Locate the cell with the specified text and output its [x, y] center coordinate. 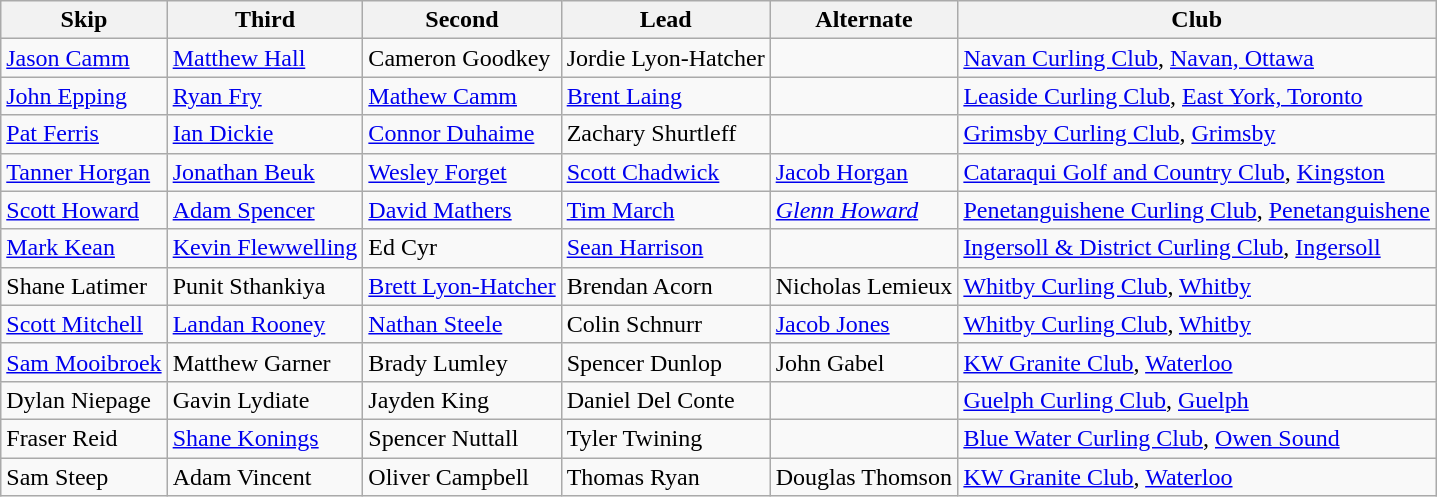
Nicholas Lemieux [864, 286]
Navan Curling Club, Navan, Ottawa [1197, 58]
Scott Howard [84, 210]
Mark Kean [84, 248]
Adam Spencer [265, 210]
Thomas Ryan [666, 477]
Landan Rooney [265, 324]
Ian Dickie [265, 134]
Tyler Twining [666, 438]
Brent Laing [666, 96]
Mathew Camm [462, 96]
Jason Camm [84, 58]
Sean Harrison [666, 248]
Spencer Nuttall [462, 438]
Pat Ferris [84, 134]
Tim March [666, 210]
Douglas Thomson [864, 477]
Glenn Howard [864, 210]
David Mathers [462, 210]
Jonathan Beuk [265, 172]
Jacob Jones [864, 324]
Spencer Dunlop [666, 362]
Brady Lumley [462, 362]
Gavin Lydiate [265, 400]
Scott Chadwick [666, 172]
Second [462, 20]
Shane Konings [265, 438]
Sam Mooibroek [84, 362]
Connor Duhaime [462, 134]
Leaside Curling Club, East York, Toronto [1197, 96]
Blue Water Curling Club, Owen Sound [1197, 438]
Tanner Horgan [84, 172]
Punit Sthankiya [265, 286]
Ingersoll & District Curling Club, Ingersoll [1197, 248]
Nathan Steele [462, 324]
Matthew Hall [265, 58]
Jacob Horgan [864, 172]
John Gabel [864, 362]
Skip [84, 20]
Penetanguishene Curling Club, Penetanguishene [1197, 210]
Oliver Campbell [462, 477]
Wesley Forget [462, 172]
Grimsby Curling Club, Grimsby [1197, 134]
Adam Vincent [265, 477]
Ed Cyr [462, 248]
Kevin Flewwelling [265, 248]
Lead [666, 20]
Dylan Niepage [84, 400]
Cataraqui Golf and Country Club, Kingston [1197, 172]
Matthew Garner [265, 362]
Cameron Goodkey [462, 58]
Third [265, 20]
Zachary Shurtleff [666, 134]
Club [1197, 20]
Alternate [864, 20]
Sam Steep [84, 477]
Scott Mitchell [84, 324]
Fraser Reid [84, 438]
Colin Schnurr [666, 324]
Guelph Curling Club, Guelph [1197, 400]
Jordie Lyon-Hatcher [666, 58]
Brett Lyon-Hatcher [462, 286]
Shane Latimer [84, 286]
John Epping [84, 96]
Daniel Del Conte [666, 400]
Jayden King [462, 400]
Ryan Fry [265, 96]
Brendan Acorn [666, 286]
